Locate the cell with the specified text and output its (X, Y) center coordinate. 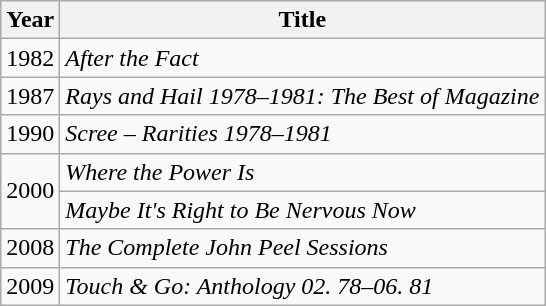
2000 (30, 191)
Where the Power Is (302, 172)
1990 (30, 134)
1982 (30, 58)
1987 (30, 96)
Year (30, 20)
Scree – Rarities 1978–1981 (302, 134)
Rays and Hail 1978–1981: The Best of Magazine (302, 96)
Title (302, 20)
The Complete John Peel Sessions (302, 248)
2009 (30, 286)
Touch & Go: Anthology 02. 78–06. 81 (302, 286)
Maybe It's Right to Be Nervous Now (302, 210)
After the Fact (302, 58)
2008 (30, 248)
